Provide the [X, Y] coordinate of the cell's center where the given text is located.  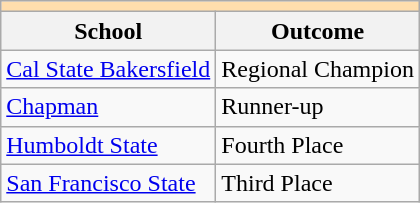
Cal State Bakersfield [108, 69]
San Francisco State [108, 183]
Fourth Place [318, 145]
Humboldt State [108, 145]
Outcome [318, 31]
School [108, 31]
Runner-up [318, 107]
Regional Champion [318, 69]
Third Place [318, 183]
Chapman [108, 107]
